Scan for the cell matching the given text and deliver its (x, y) coordinate at center. 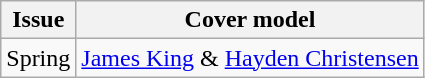
Issue (38, 20)
Cover model (250, 20)
Spring (38, 58)
James King & Hayden Christensen (250, 58)
